Extract the [x, y] coordinate from the center of the cell holding the provided text.  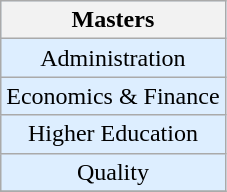
Quality [113, 172]
Administration [113, 58]
Higher Education [113, 134]
Economics & Finance [113, 96]
Masters [113, 20]
